Search for the cell housing the specified text and yield its (X, Y) center coordinate. 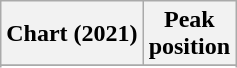
Peakposition (189, 34)
Chart (2021) (72, 34)
